Capture the cell that displays the provided text and extract its [x, y] central coordinate. 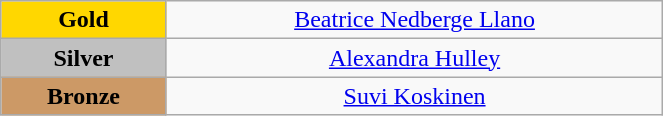
Beatrice Nedberge Llano [414, 20]
Gold [84, 20]
Bronze [84, 96]
Suvi Koskinen [414, 96]
Alexandra Hulley [414, 58]
Silver [84, 58]
